Capture the cell that displays the provided text and extract its [x, y] central coordinate. 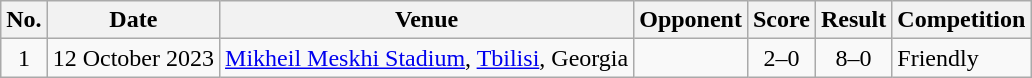
Friendly [962, 58]
2–0 [781, 58]
No. [24, 20]
Mikheil Meskhi Stadium, Tbilisi, Georgia [427, 58]
Result [853, 20]
12 October 2023 [133, 58]
Date [133, 20]
Competition [962, 20]
Opponent [691, 20]
Venue [427, 20]
8–0 [853, 58]
Score [781, 20]
1 [24, 58]
